Identify which cell holds the provided text, then report its [x, y] central coordinate. 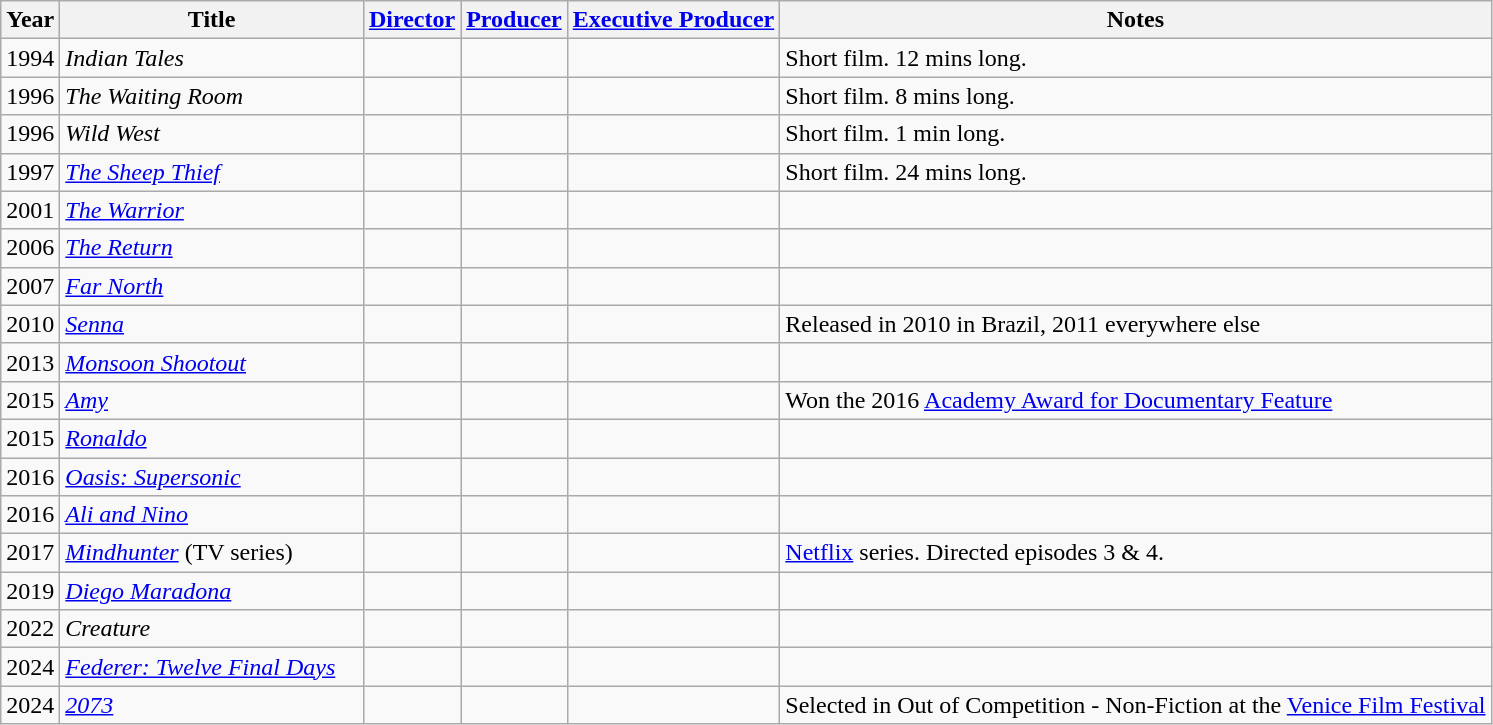
Director [412, 20]
Mindhunter (TV series) [212, 553]
Executive Producer [674, 20]
2001 [30, 210]
Oasis: Supersonic [212, 477]
Short film. 24 mins long. [1136, 172]
2010 [30, 324]
Released in 2010 in Brazil, 2011 everywhere else [1136, 324]
The Sheep Thief [212, 172]
2073 [212, 705]
Short film. 1 min long. [1136, 134]
Monsoon Shootout [212, 362]
Wild West [212, 134]
Diego Maradona [212, 591]
Notes [1136, 20]
Year [30, 20]
2022 [30, 629]
Federer: Twelve Final Days [212, 667]
The Return [212, 248]
2007 [30, 286]
1994 [30, 58]
2019 [30, 591]
1997 [30, 172]
Senna [212, 324]
2017 [30, 553]
Creature [212, 629]
Short film. 8 mins long. [1136, 96]
Indian Tales [212, 58]
Title [212, 20]
Won the 2016 Academy Award for Documentary Feature [1136, 400]
Producer [514, 20]
2013 [30, 362]
Short film. 12 mins long. [1136, 58]
2006 [30, 248]
Netflix series. Directed episodes 3 & 4. [1136, 553]
Far North [212, 286]
Amy [212, 400]
Ronaldo [212, 438]
Selected in Out of Competition - Non-Fiction at the Venice Film Festival [1136, 705]
The Warrior [212, 210]
Ali and Nino [212, 515]
The Waiting Room [212, 96]
